Provide the (X, Y) coordinate of the cell's center where the given text is located.  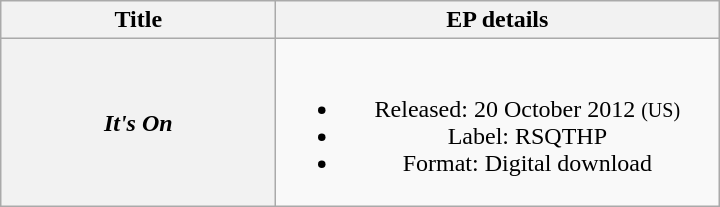
EP details (498, 20)
It's On (138, 122)
Title (138, 20)
Released: 20 October 2012 (US)Label: RSQTHPFormat: Digital download (498, 122)
